Output the [x, y] coordinate of the center of the cell containing the given text.  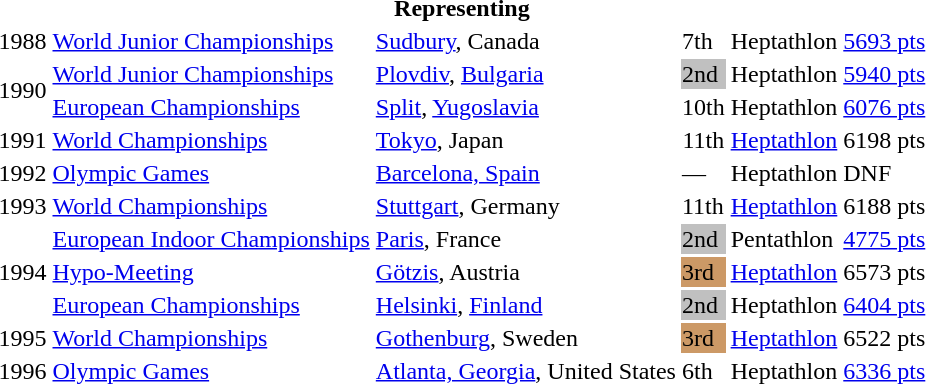
Pentathlon [784, 239]
Plovdiv, Bulgaria [526, 74]
Split, Yugoslavia [526, 107]
Stuttgart, Germany [526, 206]
Barcelona, Spain [526, 173]
— [703, 173]
Olympic Games [211, 173]
Tokyo, Japan [526, 140]
Paris, France [526, 239]
10th [703, 107]
Hypo-Meeting [211, 272]
7th [703, 41]
Helsinki, Finland [526, 305]
European Indoor Championships [211, 239]
Gothenburg, Sweden [526, 338]
Sudbury, Canada [526, 41]
Götzis, Austria [526, 272]
